Determine the [x, y] coordinate at the center of the cell enclosing the given text.  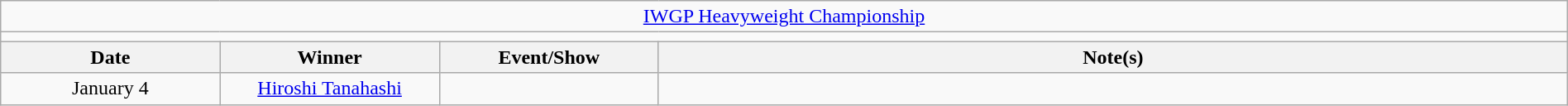
Event/Show [549, 57]
Winner [329, 57]
Hiroshi Tanahashi [329, 89]
January 4 [111, 89]
Date [111, 57]
IWGP Heavyweight Championship [784, 17]
Note(s) [1113, 57]
